Return (x, y) of the center of cell containing provided text 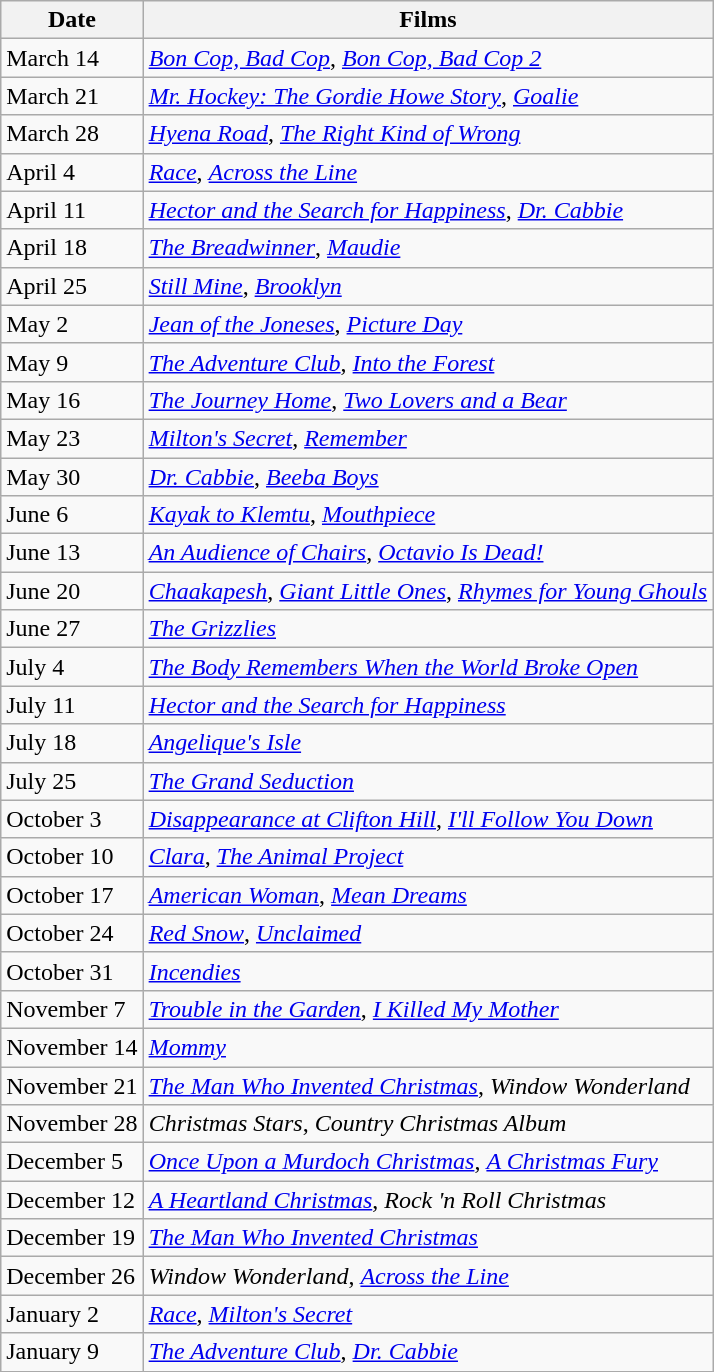
Still Mine, Brooklyn (428, 286)
October 24 (72, 933)
Trouble in the Garden, I Killed My Mother (428, 1009)
November 28 (72, 1124)
December 19 (72, 1238)
Milton's Secret, Remember (428, 438)
The Body Remembers When the World Broke Open (428, 667)
The Adventure Club, Dr. Cabbie (428, 1352)
March 28 (72, 134)
The Man Who Invented Christmas, Window Wonderland (428, 1085)
May 16 (72, 400)
Mommy (428, 1047)
May 23 (72, 438)
December 12 (72, 1200)
January 2 (72, 1314)
The Breadwinner, Maudie (428, 248)
Once Upon a Murdoch Christmas, A Christmas Fury (428, 1162)
Red Snow, Unclaimed (428, 933)
January 9 (72, 1352)
The Grand Seduction (428, 781)
May 2 (72, 324)
Hector and the Search for Happiness, Dr. Cabbie (428, 210)
June 6 (72, 515)
December 26 (72, 1276)
Kayak to Klemtu, Mouthpiece (428, 515)
May 9 (72, 362)
June 20 (72, 591)
Jean of the Joneses, Picture Day (428, 324)
Window Wonderland, Across the Line (428, 1276)
October 17 (72, 895)
Dr. Cabbie, Beeba Boys (428, 477)
The Journey Home, Two Lovers and a Bear (428, 400)
Incendies (428, 971)
July 4 (72, 667)
November 14 (72, 1047)
December 5 (72, 1162)
Films (428, 20)
The Man Who Invented Christmas (428, 1238)
An Audience of Chairs, Octavio Is Dead! (428, 553)
June 27 (72, 629)
A Heartland Christmas, Rock 'n Roll Christmas (428, 1200)
Clara, The Animal Project (428, 857)
Race, Across the Line (428, 172)
March 21 (72, 96)
November 7 (72, 1009)
April 25 (72, 286)
Angelique's Isle (428, 743)
Chaakapesh, Giant Little Ones, Rhymes for Young Ghouls (428, 591)
May 30 (72, 477)
March 14 (72, 58)
Hector and the Search for Happiness (428, 705)
October 10 (72, 857)
June 13 (72, 553)
October 3 (72, 819)
July 11 (72, 705)
American Woman, Mean Dreams (428, 895)
November 21 (72, 1085)
April 18 (72, 248)
July 18 (72, 743)
Mr. Hockey: The Gordie Howe Story, Goalie (428, 96)
Christmas Stars, Country Christmas Album (428, 1124)
April 11 (72, 210)
Race, Milton's Secret (428, 1314)
Date (72, 20)
Bon Cop, Bad Cop, Bon Cop, Bad Cop 2 (428, 58)
Hyena Road, The Right Kind of Wrong (428, 134)
Disappearance at Clifton Hill, I'll Follow You Down (428, 819)
July 25 (72, 781)
October 31 (72, 971)
April 4 (72, 172)
The Adventure Club, Into the Forest (428, 362)
The Grizzlies (428, 629)
